Pinpoint the cell where the given text exists, returning its (x, y) midpoint coordinate. 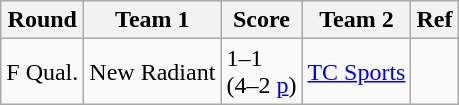
Ref (434, 20)
Round (42, 20)
TC Sports (356, 72)
New Radiant (152, 72)
1–1(4–2 p) (262, 72)
Team 1 (152, 20)
Team 2 (356, 20)
Score (262, 20)
F Qual. (42, 72)
